Output the [X, Y] coordinate of the center of the cell containing the given text.  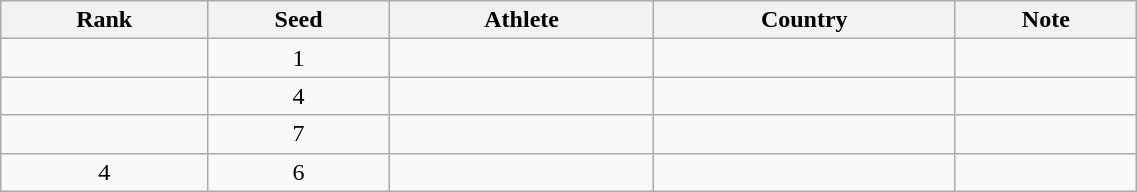
Rank [104, 20]
Athlete [522, 20]
Country [804, 20]
6 [299, 172]
1 [299, 58]
Seed [299, 20]
7 [299, 134]
Note [1046, 20]
